Return the (X, Y) coordinate for the center point of the cell that contains the specified text.  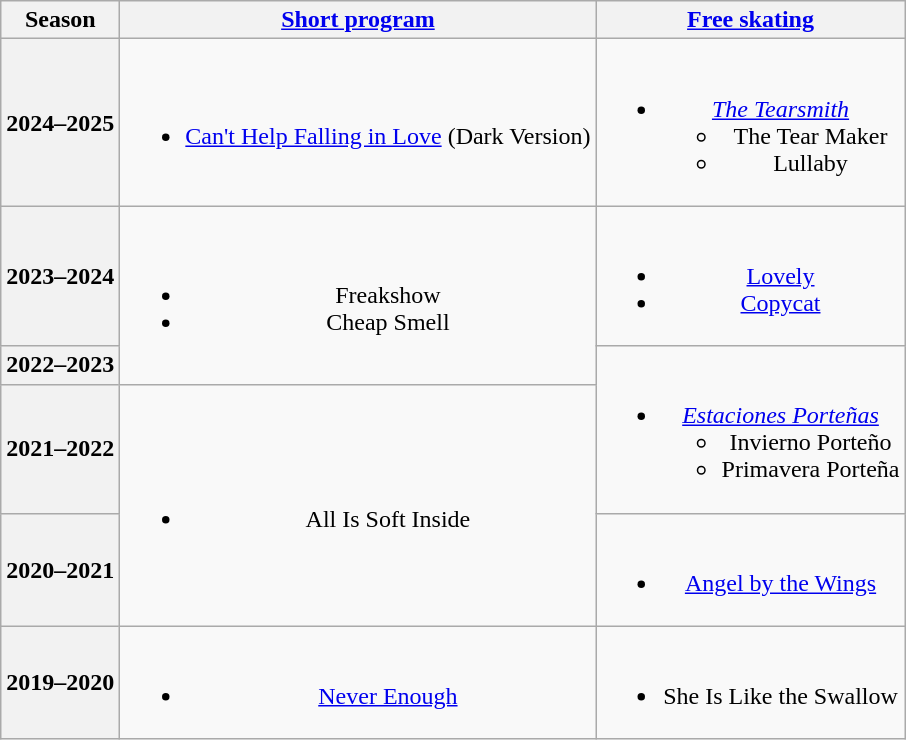
Short program (358, 20)
2023–2024 (60, 276)
2021–2022 (60, 448)
All Is Soft Inside (358, 505)
2019–2020 (60, 682)
2022–2023 (60, 365)
Lovely Copycat (750, 276)
FreakshowCheap Smell (358, 295)
Estaciones PorteñasInvierno PorteñoPrimavera Porteña (750, 430)
Never Enough (358, 682)
The TearsmithThe Tear MakerLullaby (750, 122)
She Is Like the Swallow (750, 682)
Can't Help Falling in Love (Dark Version) (358, 122)
2020–2021 (60, 570)
Angel by the Wings (750, 570)
Free skating (750, 20)
2024–2025 (60, 122)
Season (60, 20)
